Output the [X, Y] coordinate of the center of the cell containing the given text.  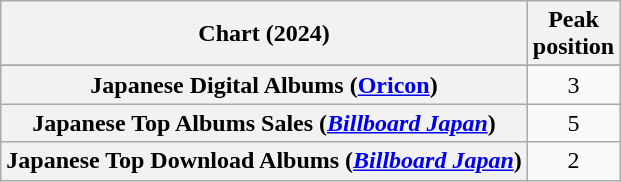
Japanese Digital Albums (Oricon) [264, 85]
Peakposition [573, 34]
Chart (2024) [264, 34]
5 [573, 123]
3 [573, 85]
Japanese Top Albums Sales (Billboard Japan) [264, 123]
Japanese Top Download Albums (Billboard Japan) [264, 161]
2 [573, 161]
